Determine the (x, y) coordinate at the center of the cell enclosing the given text.  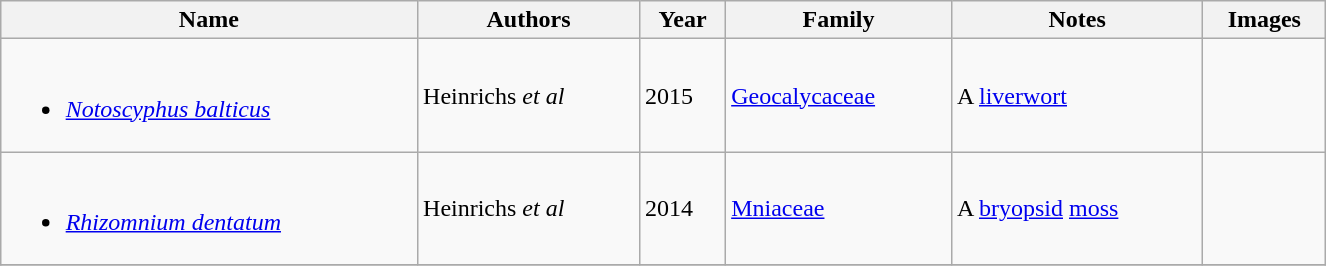
Images (1264, 20)
Name (208, 20)
Year (683, 20)
Geocalycaceae (839, 96)
Family (839, 20)
2014 (683, 208)
Notoscyphus balticus (208, 96)
Authors (529, 20)
A bryopsid moss (1076, 208)
Notes (1076, 20)
2015 (683, 96)
Rhizomnium dentatum (208, 208)
Mniaceae (839, 208)
A liverwort (1076, 96)
